Pinpoint the cell where the given text exists, returning its (X, Y) midpoint coordinate. 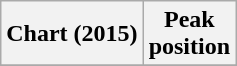
Peakposition (189, 34)
Chart (2015) (72, 34)
